Return the (X, Y) coordinate for the center point of the cell that contains the specified text.  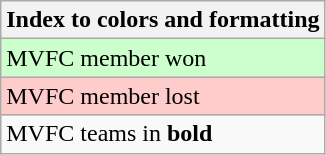
Index to colors and formatting (163, 20)
MVFC teams in bold (163, 134)
MVFC member won (163, 58)
MVFC member lost (163, 96)
